Output the [X, Y] coordinate of the center of the cell containing the given text.  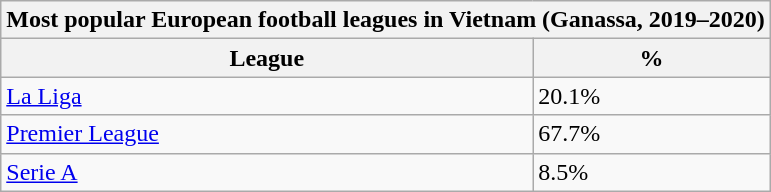
League [267, 58]
8.5% [652, 172]
Most popular European football leagues in Vietnam (Ganassa, 2019–2020) [386, 20]
% [652, 58]
La Liga [267, 96]
20.1% [652, 96]
67.7% [652, 134]
Serie A [267, 172]
Premier League [267, 134]
